Extract the (x, y) coordinate from the center of the cell holding the provided text.  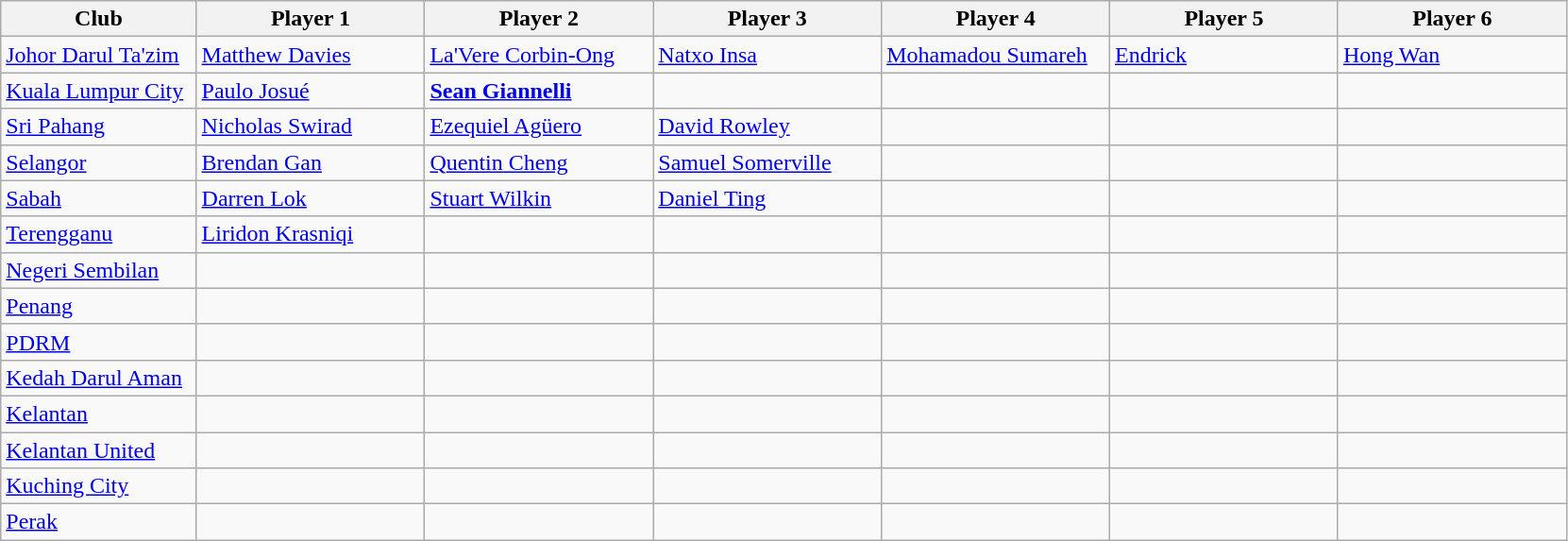
Kedah Darul Aman (98, 378)
Player 1 (311, 19)
La'Vere Corbin-Ong (539, 55)
Player 5 (1224, 19)
Kuala Lumpur City (98, 91)
Kelantan (98, 414)
Johor Darul Ta'zim (98, 55)
Kelantan United (98, 450)
Stuart Wilkin (539, 198)
Liridon Krasniqi (311, 234)
Hong Wan (1452, 55)
Perak (98, 522)
Quentin Cheng (539, 162)
Selangor (98, 162)
Ezequiel Agüero (539, 127)
Brendan Gan (311, 162)
Samuel Somerville (767, 162)
Club (98, 19)
Sabah (98, 198)
Mohamadou Sumareh (996, 55)
Penang (98, 306)
Sean Giannelli (539, 91)
Nicholas Swirad (311, 127)
Sri Pahang (98, 127)
Natxo Insa (767, 55)
Endrick (1224, 55)
Negeri Sembilan (98, 270)
Player 6 (1452, 19)
Player 4 (996, 19)
PDRM (98, 342)
Darren Lok (311, 198)
Player 2 (539, 19)
Paulo Josué (311, 91)
Daniel Ting (767, 198)
David Rowley (767, 127)
Kuching City (98, 486)
Matthew Davies (311, 55)
Player 3 (767, 19)
Terengganu (98, 234)
